Scan for the cell matching the given text and deliver its [x, y] coordinate at center. 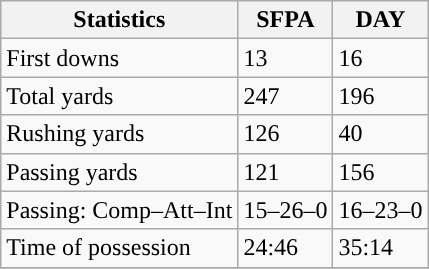
24:46 [286, 248]
35:14 [380, 248]
16 [380, 58]
DAY [380, 20]
Statistics [120, 20]
Total yards [120, 96]
First downs [120, 58]
121 [286, 172]
Passing yards [120, 172]
Passing: Comp–Att–Int [120, 210]
40 [380, 134]
13 [286, 58]
Rushing yards [120, 134]
16–23–0 [380, 210]
SFPA [286, 20]
156 [380, 172]
247 [286, 96]
15–26–0 [286, 210]
126 [286, 134]
Time of possession [120, 248]
196 [380, 96]
